Find where the given text appears and provide that cell's center as (x, y) coordinate. 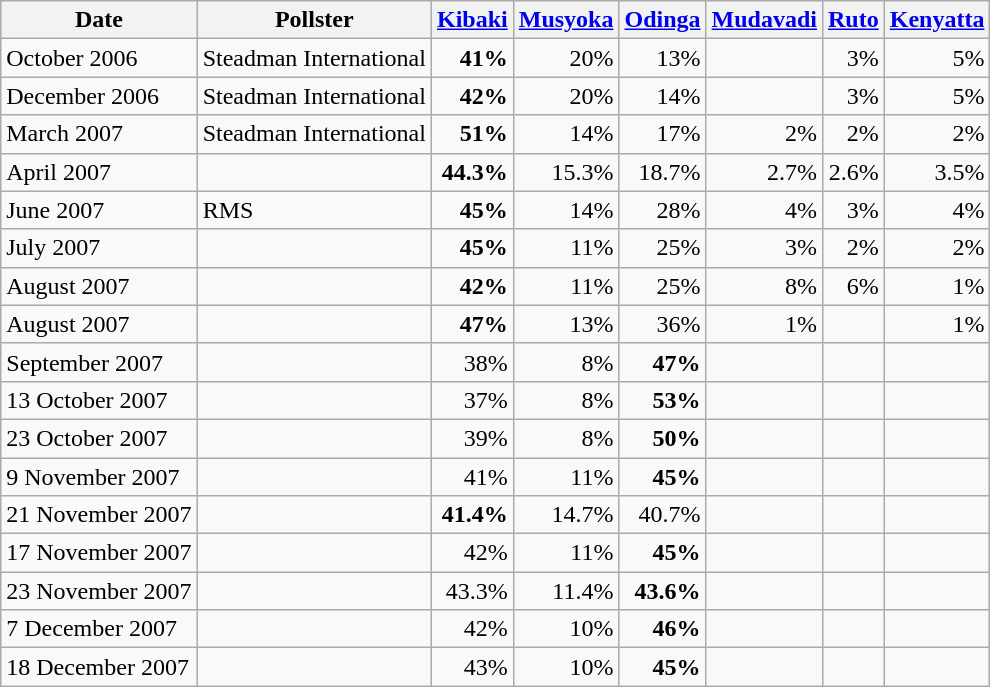
43.3% (472, 591)
December 2006 (99, 96)
41.4% (472, 515)
2.7% (764, 172)
36% (662, 324)
53% (662, 400)
7 December 2007 (99, 629)
July 2007 (99, 248)
37% (472, 400)
17 November 2007 (99, 553)
51% (472, 134)
39% (472, 438)
43% (472, 667)
21 November 2007 (99, 515)
43.6% (662, 591)
June 2007 (99, 210)
23 November 2007 (99, 591)
46% (662, 629)
40.7% (662, 515)
2.6% (853, 172)
Kibaki (472, 20)
13 October 2007 (99, 400)
9 November 2007 (99, 477)
15.3% (566, 172)
38% (472, 362)
50% (662, 438)
RMS (314, 210)
18 December 2007 (99, 667)
3.5% (937, 172)
18.7% (662, 172)
Pollster (314, 20)
Odinga (662, 20)
Ruto (853, 20)
23 October 2007 (99, 438)
44.3% (472, 172)
Mudavadi (764, 20)
28% (662, 210)
October 2006 (99, 58)
September 2007 (99, 362)
Musyoka (566, 20)
March 2007 (99, 134)
Kenyatta (937, 20)
17% (662, 134)
Date (99, 20)
14.7% (566, 515)
April 2007 (99, 172)
11.4% (566, 591)
6% (853, 286)
